Return the (X, Y) coordinate for the center point of the cell that contains the specified text.  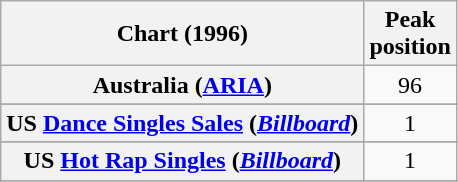
US Dance Singles Sales (Billboard) (182, 123)
Peakposition (410, 34)
Australia (ARIA) (182, 85)
Chart (1996) (182, 34)
96 (410, 85)
US Hot Rap Singles (Billboard) (182, 161)
